Extract the (x, y) coordinate from the center of the cell holding the provided text.  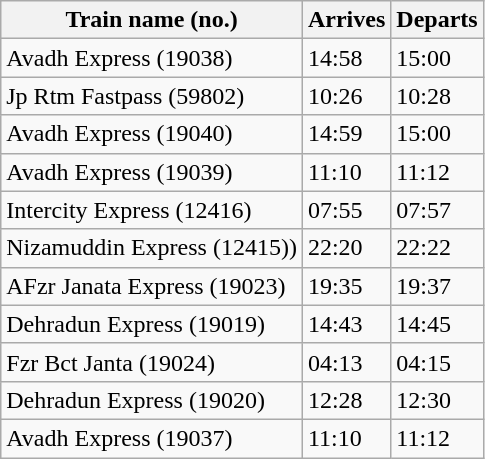
Nizamuddin Express (12415)) (152, 248)
Intercity Express (12416) (152, 210)
22:20 (346, 248)
12:28 (346, 400)
14:59 (346, 134)
10:26 (346, 96)
22:22 (437, 248)
19:37 (437, 286)
Fzr Bct Janta (19024) (152, 362)
Arrives (346, 20)
Dehradun Express (19019) (152, 324)
Train name (no.) (152, 20)
14:58 (346, 58)
Avadh Express (19037) (152, 438)
04:13 (346, 362)
Avadh Express (19040) (152, 134)
10:28 (437, 96)
04:15 (437, 362)
14:45 (437, 324)
AFzr Janata Express (19023) (152, 286)
Departs (437, 20)
Avadh Express (19039) (152, 172)
07:55 (346, 210)
14:43 (346, 324)
07:57 (437, 210)
12:30 (437, 400)
Jp Rtm Fastpass (59802) (152, 96)
19:35 (346, 286)
Dehradun Express (19020) (152, 400)
Avadh Express (19038) (152, 58)
